Capture the cell that displays the provided text and extract its [X, Y] central coordinate. 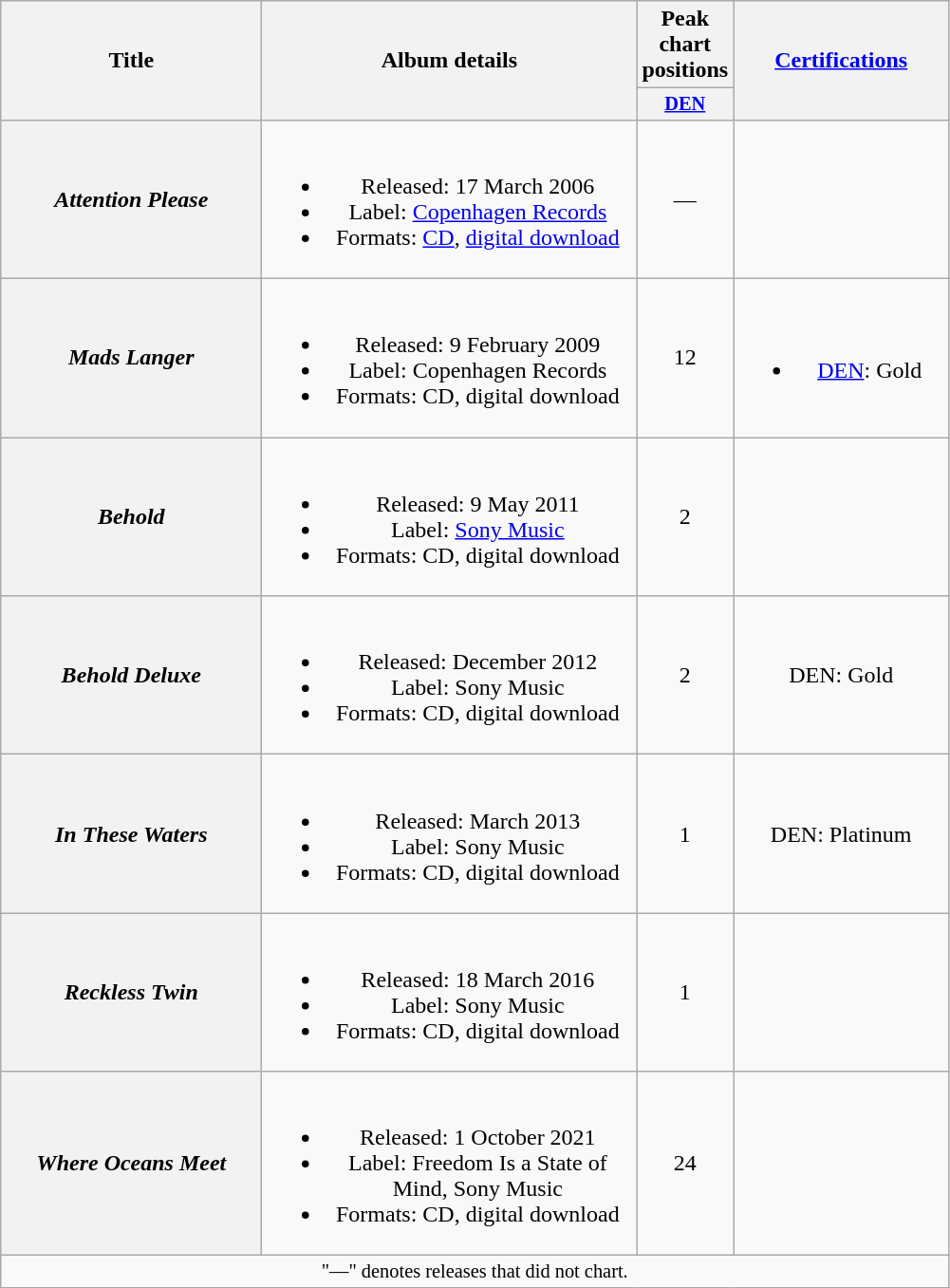
DEN [685, 104]
Peak chart positions [685, 45]
DEN: Platinum [841, 833]
— [685, 199]
Attention Please [131, 199]
12 [685, 359]
Album details [450, 61]
Mads Langer [131, 359]
Title [131, 61]
Reckless Twin [131, 993]
Released: December 2012Label: Sony MusicFormats: CD, digital download [450, 676]
24 [685, 1164]
Released: 17 March 2006Label: Copenhagen RecordsFormats: CD, digital download [450, 199]
Released: 9 February 2009Label: Copenhagen RecordsFormats: CD, digital download [450, 359]
Released: 1 October 2021Label: Freedom Is a State of Mind, Sony MusicFormats: CD, digital download [450, 1164]
"—" denotes releases that did not chart. [475, 1272]
In These Waters [131, 833]
Certifications [841, 61]
Behold [131, 516]
Released: 18 March 2016Label: Sony MusicFormats: CD, digital download [450, 993]
Where Oceans Meet [131, 1164]
Released: 9 May 2011Label: Sony MusicFormats: CD, digital download [450, 516]
Released: March 2013Label: Sony MusicFormats: CD, digital download [450, 833]
Behold Deluxe [131, 676]
